Locate the cell with the specified text and output its (x, y) center coordinate. 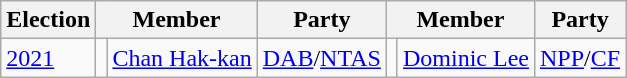
Chan Hak-kan (182, 58)
NPP/CF (580, 58)
Dominic Lee (466, 58)
Election (48, 20)
DAB/NTAS (322, 58)
2021 (48, 58)
